Pinpoint the cell where the given text exists, returning its [X, Y] midpoint coordinate. 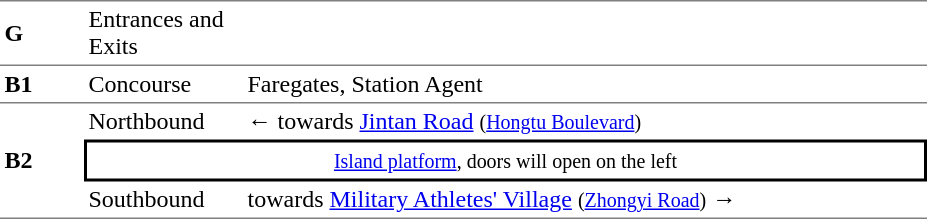
B1 [42, 84]
Island platform, doors will open on the left [506, 161]
Northbound [164, 122]
Concourse [164, 84]
← towards Jintan Road (Hongtu Boulevard) [585, 122]
G [42, 32]
Faregates, Station Agent [585, 84]
Entrances and Exits [164, 32]
